Extract the (X, Y) coordinate from the center of the cell holding the provided text.  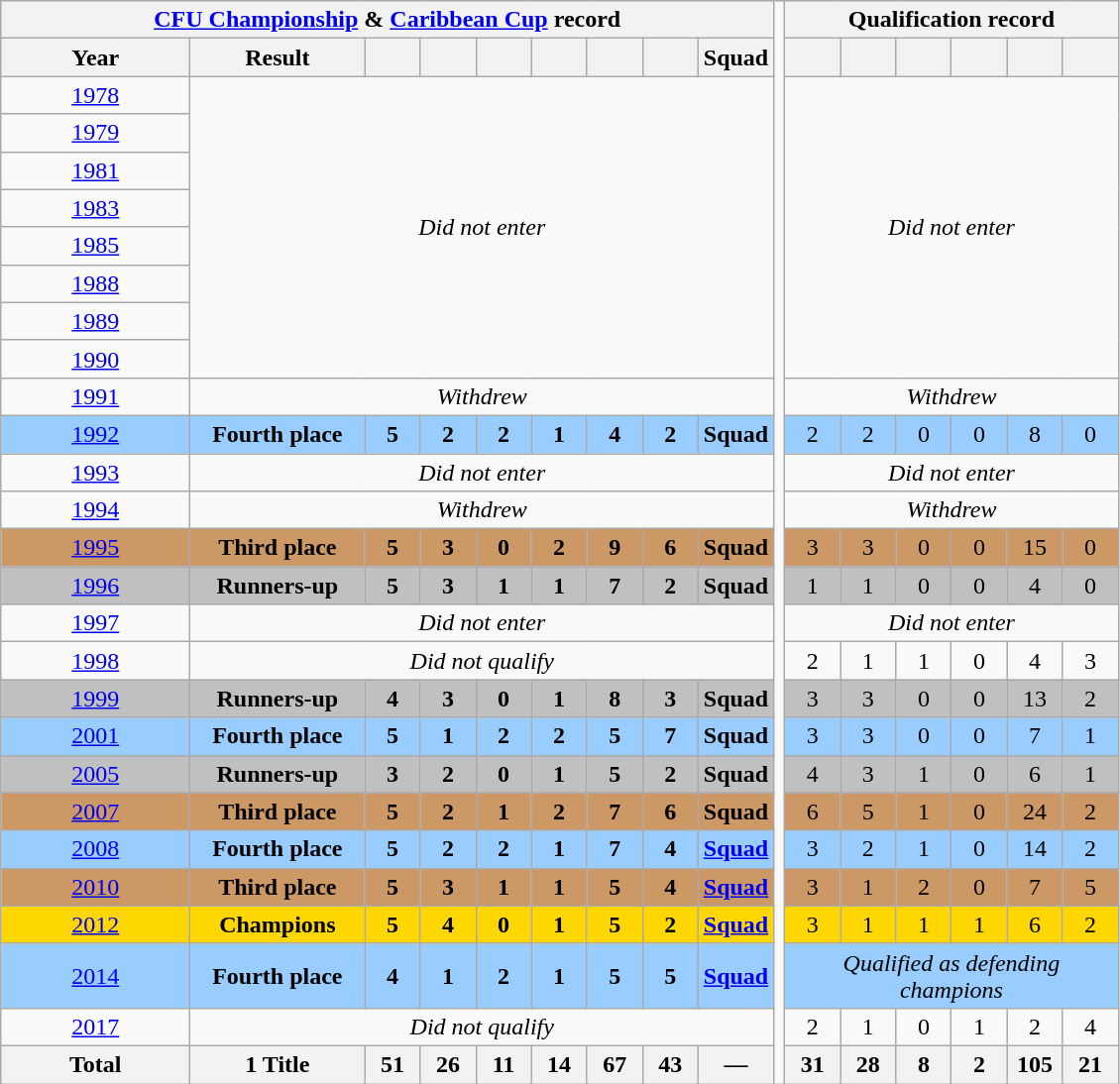
1999 (95, 699)
2008 (95, 849)
CFU Championship & Caribbean Cup record (388, 20)
43 (670, 1064)
1998 (95, 661)
2010 (95, 887)
51 (392, 1064)
Year (95, 57)
— (735, 1064)
1992 (95, 434)
2012 (95, 924)
21 (1090, 1064)
1997 (95, 623)
2001 (95, 736)
Qualified as defending champions (952, 975)
1 Title (278, 1064)
28 (868, 1064)
24 (1035, 812)
2014 (95, 975)
2007 (95, 812)
1978 (95, 95)
1993 (95, 473)
1988 (95, 283)
1995 (95, 548)
1994 (95, 510)
Result (278, 57)
1979 (95, 133)
1996 (95, 586)
15 (1035, 548)
1991 (95, 396)
Qualification record (952, 20)
1983 (95, 208)
13 (1035, 699)
1985 (95, 246)
1981 (95, 170)
67 (615, 1064)
1989 (95, 321)
9 (615, 548)
11 (504, 1064)
Total (95, 1064)
26 (448, 1064)
105 (1035, 1064)
2017 (95, 1027)
31 (813, 1064)
2005 (95, 774)
1990 (95, 359)
Champions (278, 924)
